Find where the given text appears and provide that cell's center as [x, y] coordinate. 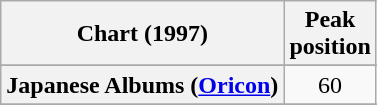
60 [330, 85]
Japanese Albums (Oricon) [142, 85]
Peakposition [330, 34]
Chart (1997) [142, 34]
